Determine the [X, Y] coordinate at the center of the cell enclosing the given text.  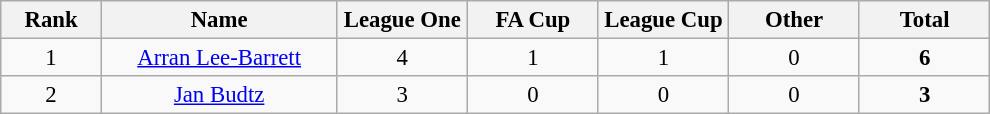
4 [402, 58]
League Cup [664, 20]
Other [794, 20]
Arran Lee-Barrett [219, 58]
League One [402, 20]
Total [924, 20]
6 [924, 58]
FA Cup [534, 20]
Name [219, 20]
Jan Budtz [219, 95]
Rank [52, 20]
2 [52, 95]
